Scan for the cell matching the given text and deliver its [x, y] coordinate at center. 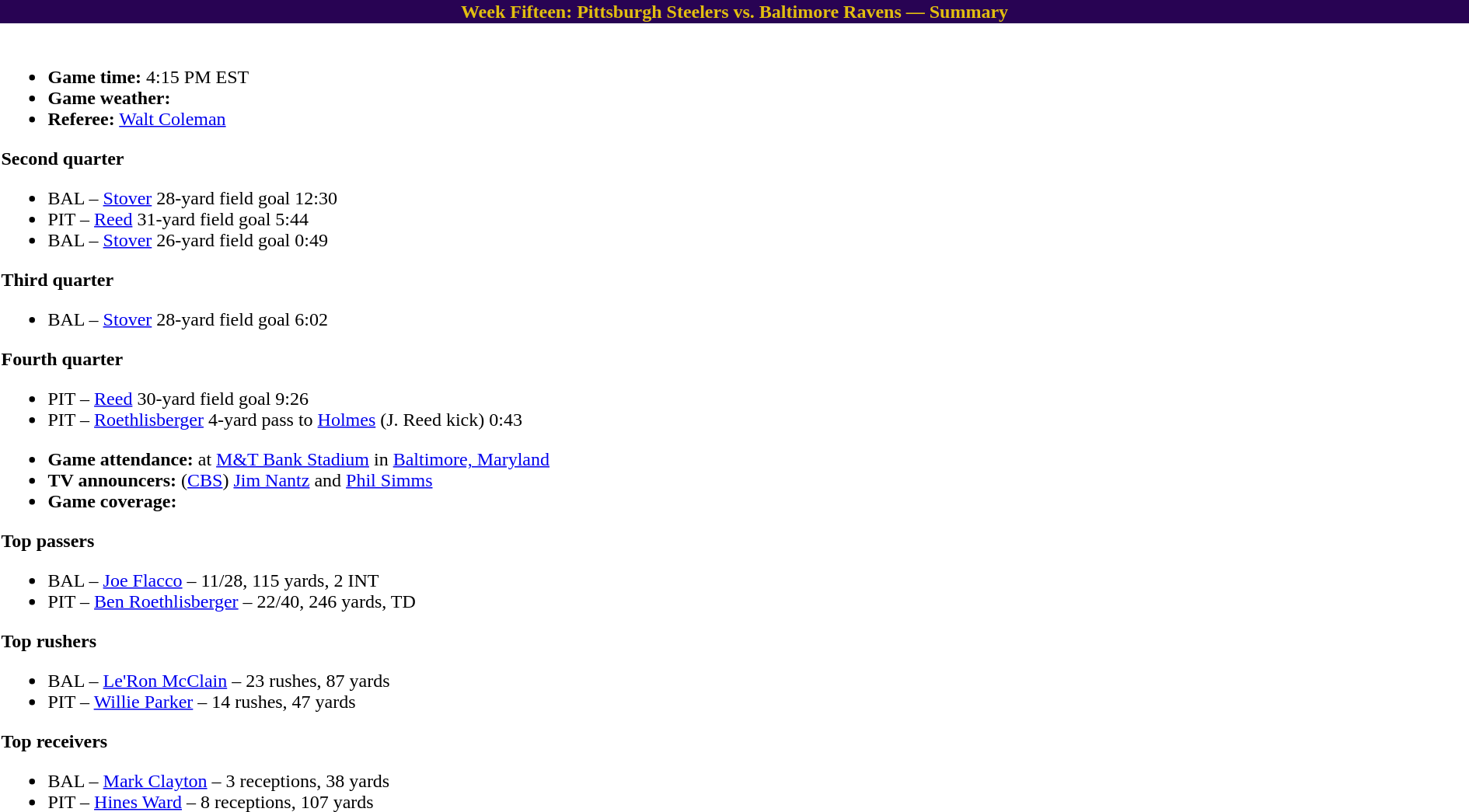
Week Fifteen: Pittsburgh Steelers vs. Baltimore Ravens — Summary [734, 12]
